For the text-containing cell, return its midpoint in (x, y) coordinate format. 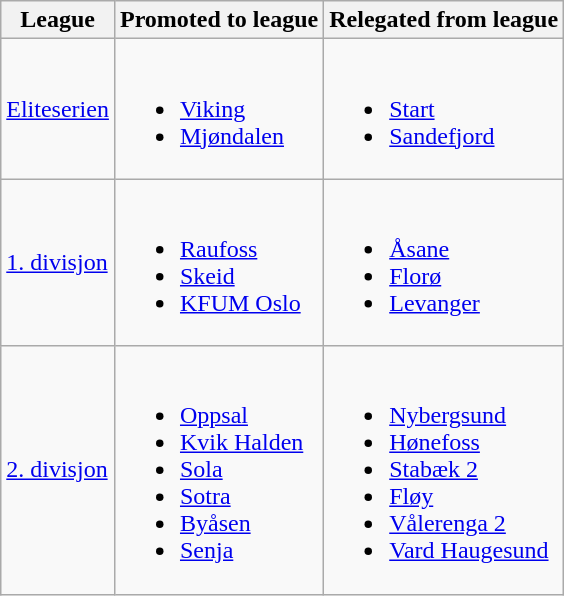
VikingMjøndalen (218, 109)
Eliteserien (58, 109)
NybergsundHønefossStabæk 2FløyVålerenga 2Vard Haugesund (444, 470)
1. divisjon (58, 262)
OppsalKvik HaldenSolaSotraByåsenSenja (218, 470)
Promoted to league (218, 20)
StartSandefjord (444, 109)
League (58, 20)
RaufossSkeidKFUM Oslo (218, 262)
ÅsaneFlorøLevanger (444, 262)
2. divisjon (58, 470)
Relegated from league (444, 20)
